Locate the cell with the specified text and output its (X, Y) center coordinate. 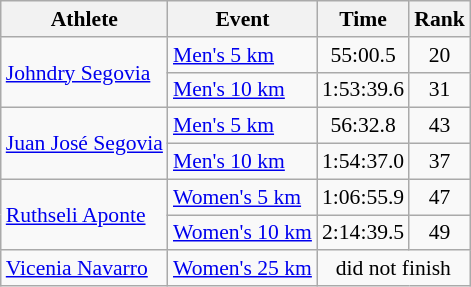
Juan José Segovia (84, 144)
37 (440, 162)
1:06:55.9 (363, 197)
Johndry Segovia (84, 72)
49 (440, 233)
1:54:37.0 (363, 162)
Women's 5 km (242, 197)
Athlete (84, 19)
2:14:39.5 (363, 233)
Women's 10 km (242, 233)
20 (440, 55)
55:00.5 (363, 55)
Women's 25 km (242, 269)
Event (242, 19)
did not finish (394, 269)
31 (440, 90)
Time (363, 19)
56:32.8 (363, 126)
Vicenia Navarro (84, 269)
Rank (440, 19)
1:53:39.6 (363, 90)
Ruthseli Aponte (84, 214)
43 (440, 126)
47 (440, 197)
